Determine the [X, Y] coordinate at the center of the cell enclosing the given text.  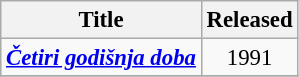
Released [250, 20]
Title [101, 20]
1991 [250, 58]
Četiri godišnja doba [101, 58]
